Scan for the cell matching the given text and deliver its [X, Y] coordinate at center. 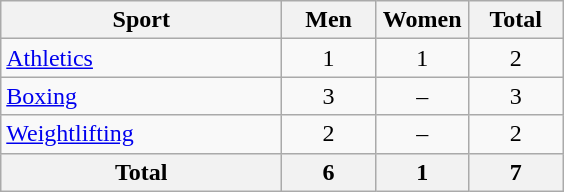
Men [329, 20]
Athletics [142, 58]
Sport [142, 20]
Women [422, 20]
Weightlifting [142, 134]
7 [516, 172]
6 [329, 172]
Boxing [142, 96]
